Find where the given text appears and provide that cell's center as (X, Y) coordinate. 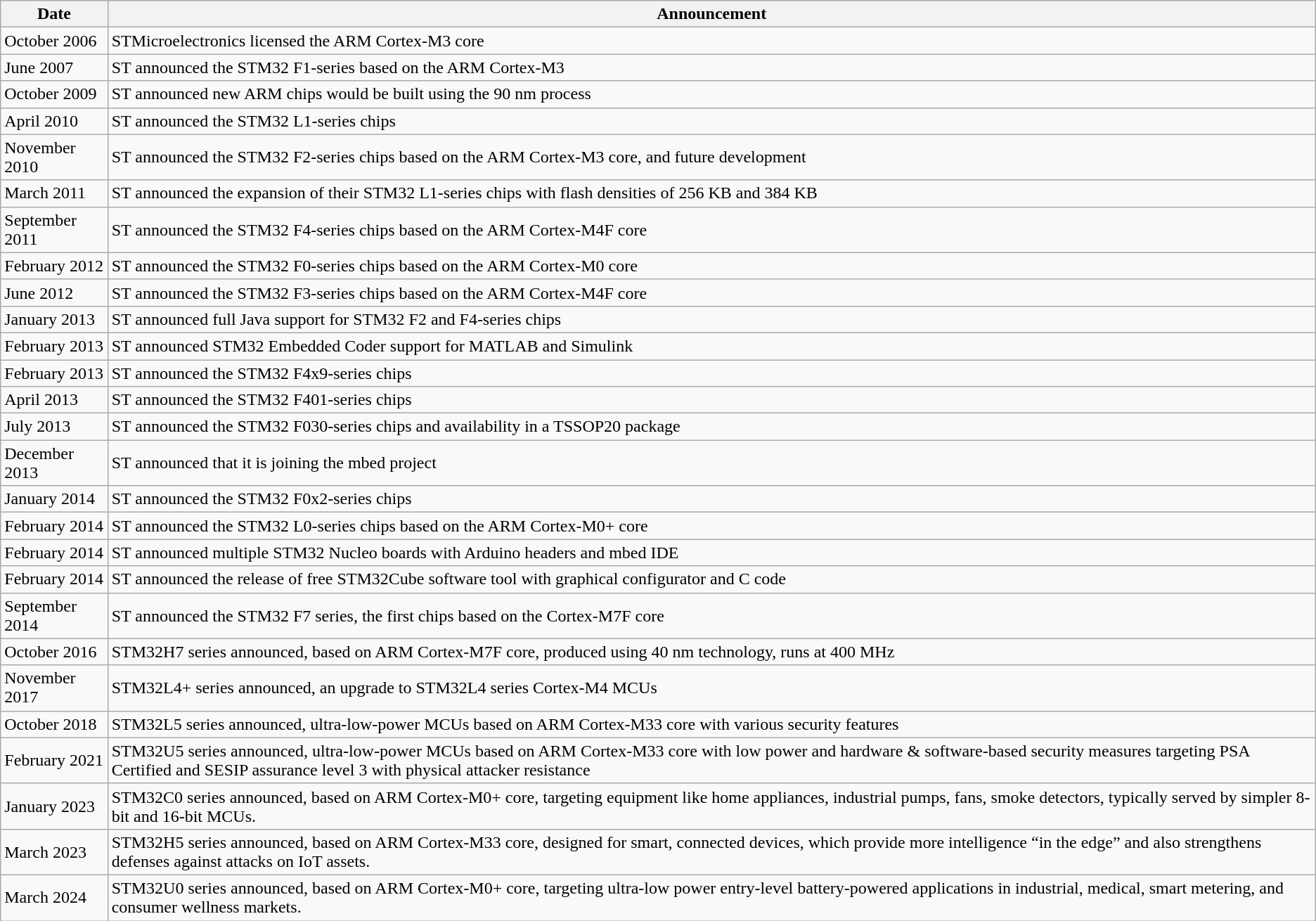
ST announced the STM32 F7 series, the first chips based on the Cortex-M7F core (711, 616)
March 2024 (54, 897)
ST announced multiple STM32 Nucleo boards with Arduino headers and mbed IDE (711, 553)
STM32H7 series announced, based on ARM Cortex-M7F core, produced using 40 nm technology, runs at 400 MHz (711, 652)
STM32L5 series announced, ultra-low-power MCUs based on ARM Cortex-M33 core with various security features (711, 724)
January 2023 (54, 806)
January 2014 (54, 499)
STM32L4+ series announced, an upgrade to STM32L4 series Cortex-M4 MCUs (711, 688)
ST announced full Java support for STM32 F2 and F4-series chips (711, 319)
October 2009 (54, 94)
ST announced the STM32 F401-series chips (711, 400)
ST announced the STM32 F1-series based on the ARM Cortex-M3 (711, 67)
July 2013 (54, 427)
ST announced the release of free STM32Cube software tool with graphical configurator and C code (711, 579)
ST announced the STM32 F3-series chips based on the ARM Cortex-M4F core (711, 292)
ST announced STM32 Embedded Coder support for MATLAB and Simulink (711, 346)
June 2007 (54, 67)
ST announced the STM32 F0-series chips based on the ARM Cortex-M0 core (711, 266)
April 2010 (54, 121)
ST announced the STM32 F0x2-series chips (711, 499)
ST announced the STM32 F2-series chips based on the ARM Cortex-M3 core, and future development (711, 157)
December 2013 (54, 463)
ST announced that it is joining the mbed project (711, 463)
Date (54, 14)
STMicroelectronics licensed the ARM Cortex-M3 core (711, 41)
ST announced new ARM chips would be built using the 90 nm process (711, 94)
ST announced the STM32 L1-series chips (711, 121)
November 2017 (54, 688)
October 2006 (54, 41)
March 2011 (54, 193)
ST announced the STM32 F4-series chips based on the ARM Cortex-M4F core (711, 229)
October 2018 (54, 724)
February 2012 (54, 266)
June 2012 (54, 292)
January 2013 (54, 319)
Announcement (711, 14)
April 2013 (54, 400)
October 2016 (54, 652)
November 2010 (54, 157)
March 2023 (54, 852)
September 2014 (54, 616)
February 2021 (54, 761)
ST announced the STM32 F4x9-series chips (711, 373)
ST announced the expansion of their STM32 L1-series chips with flash densities of 256 KB and 384 KB (711, 193)
September 2011 (54, 229)
ST announced the STM32 F030-series chips and availability in a TSSOP20 package (711, 427)
ST announced the STM32 L0-series chips based on the ARM Cortex-M0+ core (711, 526)
